Scan for the cell matching the given text and deliver its (x, y) coordinate at center. 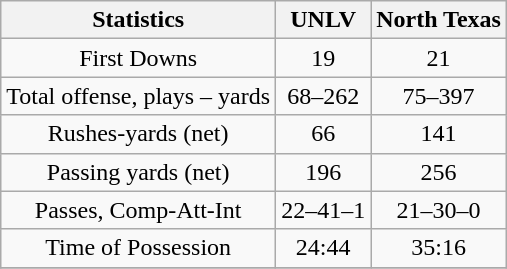
75–397 (439, 96)
Time of Possession (138, 248)
Passing yards (net) (138, 172)
First Downs (138, 58)
Total offense, plays – yards (138, 96)
19 (324, 58)
196 (324, 172)
Statistics (138, 20)
22–41–1 (324, 210)
141 (439, 134)
256 (439, 172)
21–30–0 (439, 210)
North Texas (439, 20)
68–262 (324, 96)
35:16 (439, 248)
Passes, Comp-Att-Int (138, 210)
21 (439, 58)
24:44 (324, 248)
66 (324, 134)
Rushes-yards (net) (138, 134)
UNLV (324, 20)
